Provide the [x, y] coordinate of the cell's center where the given text is located.  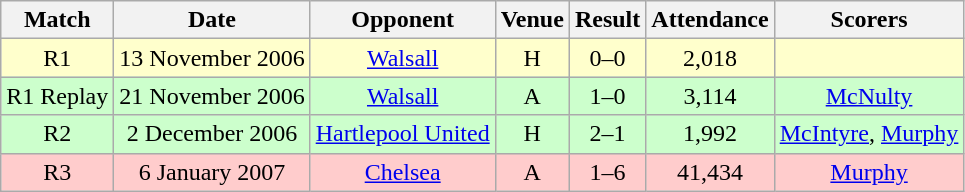
1–0 [607, 96]
2–1 [607, 134]
Murphy [869, 172]
R2 [58, 134]
McNulty [869, 96]
0–0 [607, 58]
Opponent [402, 20]
Venue [532, 20]
2 December 2006 [212, 134]
R1 [58, 58]
R3 [58, 172]
41,434 [710, 172]
2,018 [710, 58]
McIntyre, Murphy [869, 134]
6 January 2007 [212, 172]
3,114 [710, 96]
Attendance [710, 20]
Match [58, 20]
R1 Replay [58, 96]
Scorers [869, 20]
Date [212, 20]
1–6 [607, 172]
Hartlepool United [402, 134]
Chelsea [402, 172]
1,992 [710, 134]
13 November 2006 [212, 58]
Result [607, 20]
21 November 2006 [212, 96]
